For the text-containing cell, return its midpoint in (X, Y) coordinate format. 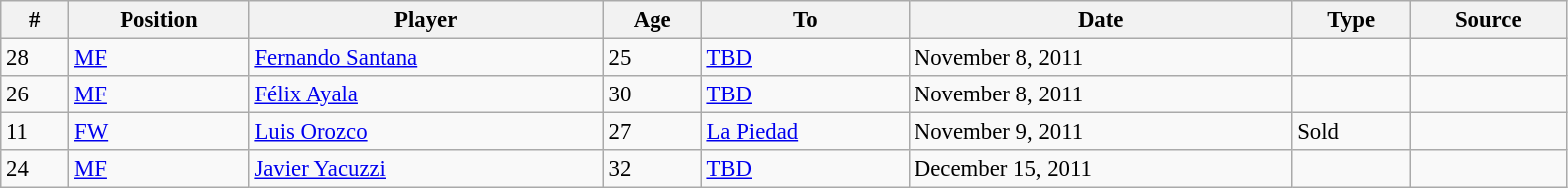
Position (159, 20)
Luis Orozco (426, 132)
Félix Ayala (426, 94)
Fernando Santana (426, 58)
27 (652, 132)
Sold (1351, 132)
FW (159, 132)
November 9, 2011 (1100, 132)
La Piedad (805, 132)
Javier Yacuzzi (426, 169)
# (35, 20)
24 (35, 169)
Source (1488, 20)
11 (35, 132)
To (805, 20)
Date (1100, 20)
Type (1351, 20)
December 15, 2011 (1100, 169)
28 (35, 58)
Age (652, 20)
32 (652, 169)
26 (35, 94)
25 (652, 58)
30 (652, 94)
Player (426, 20)
